Return [X, Y] of the center of cell containing provided text 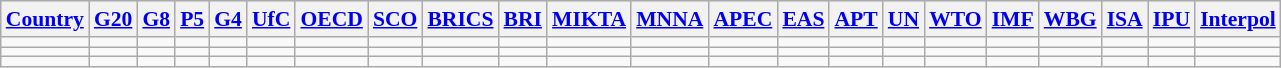
UN [904, 19]
APEC [742, 19]
SCO [396, 19]
BRICS [460, 19]
EAS [803, 19]
ISA [1125, 19]
WBG [1070, 19]
P5 [192, 19]
MIKTA [589, 19]
IMF [1013, 19]
G20 [114, 19]
MNNA [670, 19]
Interpol [1238, 19]
G8 [156, 19]
BRI [524, 19]
IPU [1172, 19]
OECD [331, 19]
UfC [271, 19]
Country [45, 19]
WTO [956, 19]
G4 [228, 19]
APT [856, 19]
